Return the (x, y) coordinate for the center point of the cell that contains the specified text.  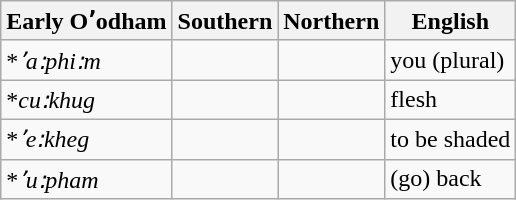
English (450, 21)
*ʼe꞉kheg (86, 139)
*cu꞉khug (86, 100)
(go) back (450, 179)
flesh (450, 100)
to be shaded (450, 139)
Early Oʼodham (86, 21)
Northern (332, 21)
*ʼu꞉pham (86, 179)
Southern (225, 21)
*ʼa꞉phi꞉m (86, 60)
you (plural) (450, 60)
